Determine the [X, Y] coordinate at the center of the cell enclosing the given text.  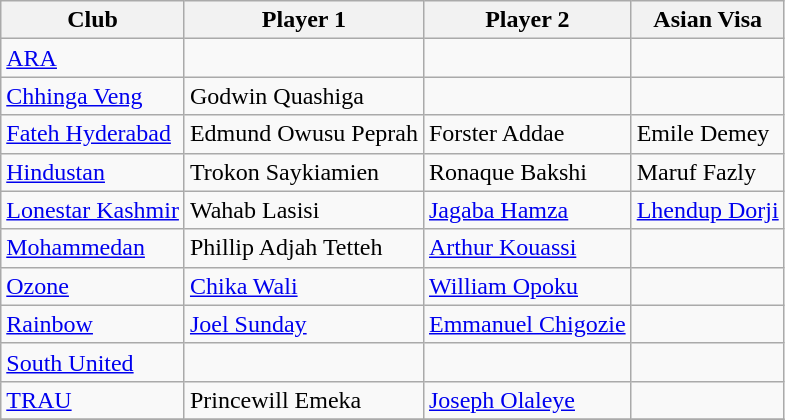
Joel Sunday [304, 324]
Arthur Kouassi [527, 248]
Jagaba Hamza [527, 210]
Emmanuel Chigozie [527, 324]
ARA [93, 58]
Player 1 [304, 20]
Ronaque Bakshi [527, 172]
TRAU [93, 400]
Player 2 [527, 20]
Joseph Olaleye [527, 400]
Lonestar Kashmir [93, 210]
Hindustan [93, 172]
Rainbow [93, 324]
Princewill Emeka [304, 400]
Edmund Owusu Peprah [304, 134]
Mohammedan [93, 248]
Forster Addae [527, 134]
Club [93, 20]
Fateh Hyderabad [93, 134]
Asian Visa [708, 20]
Maruf Fazly [708, 172]
South United [93, 362]
Chhinga Veng [93, 96]
Lhendup Dorji [708, 210]
Wahab Lasisi [304, 210]
Emile Demey [708, 134]
Godwin Quashiga [304, 96]
Trokon Saykiamien [304, 172]
Chika Wali [304, 286]
Ozone [93, 286]
William Opoku [527, 286]
Phillip Adjah Tetteh [304, 248]
